Find where the given text appears and provide that cell's center as (x, y) coordinate. 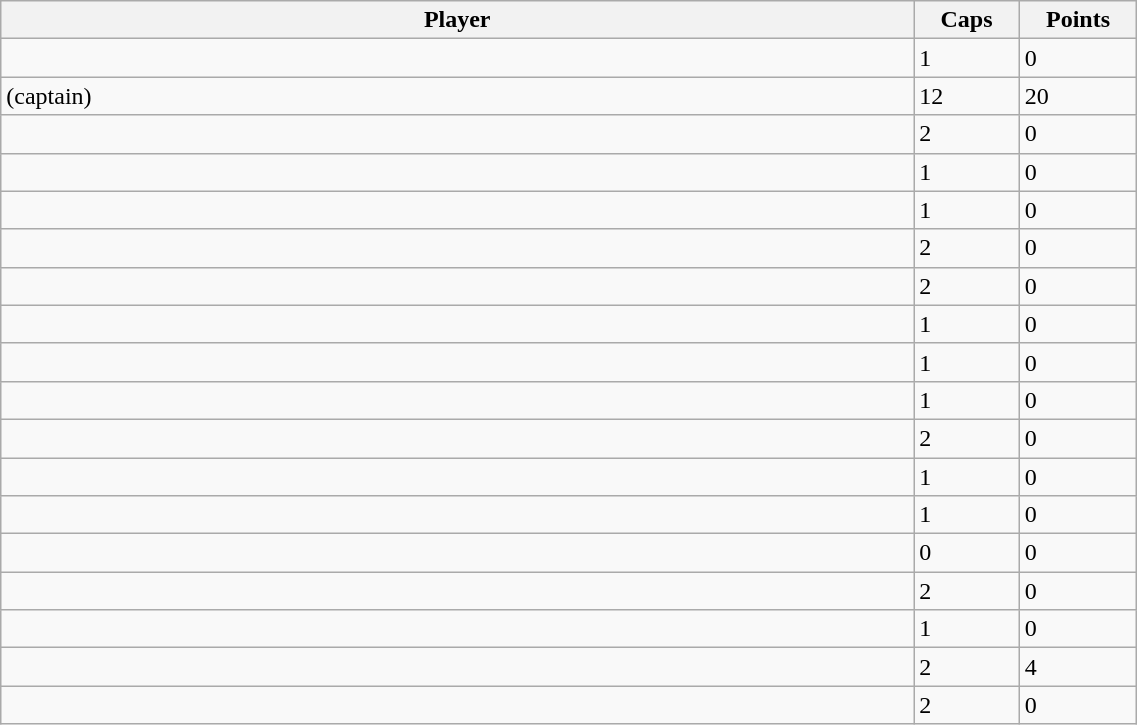
12 (967, 96)
(captain) (458, 96)
Player (458, 20)
Points (1078, 20)
Caps (967, 20)
20 (1078, 96)
4 (1078, 667)
